Output the (X, Y) coordinate of the center of the cell containing the given text.  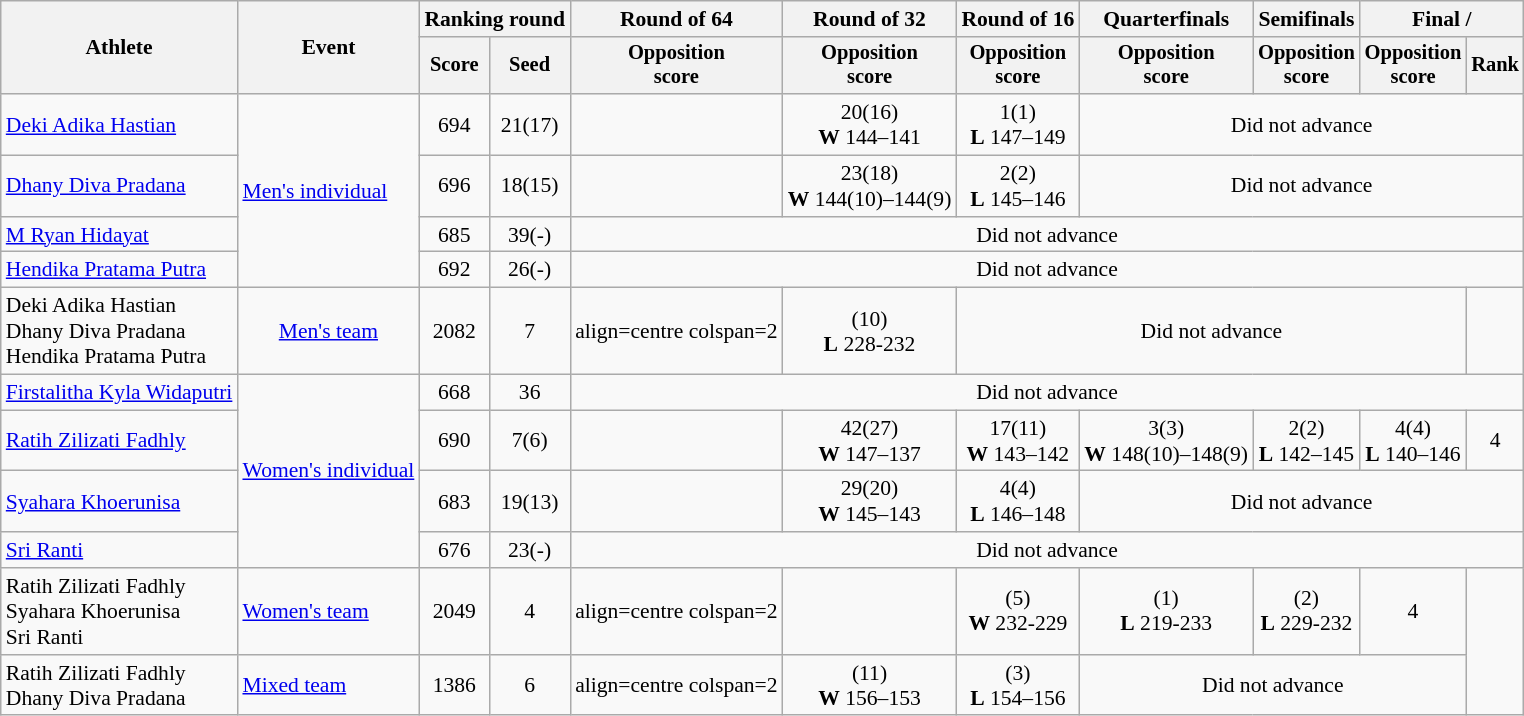
29(20) W 145–143 (870, 502)
Men's team (328, 332)
39(-) (530, 235)
Women's individual (328, 472)
2(2) L 145–146 (1018, 186)
Final / (1442, 19)
Round of 64 (676, 19)
Women's team (328, 612)
M Ryan Hidayat (120, 235)
2(2) L 142–145 (1306, 440)
17(11) W 143–142 (1018, 440)
Score (454, 66)
Ratih Zilizati FadhlyDhany Diva Pradana (120, 686)
Semifinals (1306, 19)
23(18) W 144(10)–144(9) (870, 186)
692 (454, 270)
6 (530, 686)
Seed (530, 66)
Rank (1495, 66)
(10) L 228-232 (870, 332)
1386 (454, 686)
4(4) L 146–148 (1018, 502)
683 (454, 502)
36 (530, 393)
21(17) (530, 124)
694 (454, 124)
Ratih Zilizati Fadhly (120, 440)
Deki Adika Hastian Dhany Diva PradanaHendika Pratama Putra (120, 332)
Dhany Diva Pradana (120, 186)
Deki Adika Hastian (120, 124)
3(3) W 148(10)–148(9) (1166, 440)
Ranking round (494, 19)
(2) L 229-232 (1306, 612)
(3) L 154–156 (1018, 686)
Sri Ranti (120, 550)
Round of 32 (870, 19)
Mixed team (328, 686)
7(6) (530, 440)
Men's individual (328, 191)
Round of 16 (1018, 19)
Quarterfinals (1166, 19)
Athlete (120, 48)
Firstalitha Kyla Widaputri (120, 393)
2082 (454, 332)
1(1) L 147–149 (1018, 124)
685 (454, 235)
690 (454, 440)
Hendika Pratama Putra (120, 270)
Ratih Zilizati FadhlySyahara KhoerunisaSri Ranti (120, 612)
18(15) (530, 186)
676 (454, 550)
(1) L 219-233 (1166, 612)
(5) W 232-229 (1018, 612)
42(27) W 147–137 (870, 440)
4(4) L 140–146 (1414, 440)
23(-) (530, 550)
696 (454, 186)
2049 (454, 612)
Event (328, 48)
26(-) (530, 270)
20(16) W 144–141 (870, 124)
19(13) (530, 502)
(11) W 156–153 (870, 686)
7 (530, 332)
668 (454, 393)
Syahara Khoerunisa (120, 502)
